Capture the cell that displays the provided text and extract its (X, Y) central coordinate. 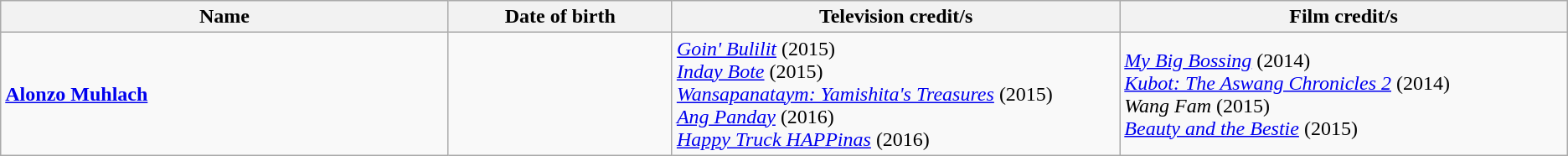
My Big Bossing (2014)Kubot: The Aswang Chronicles 2 (2014)Wang Fam (2015)Beauty and the Bestie (2015) (1344, 94)
Name (224, 17)
Goin' Bulilit (2015)Inday Bote (2015)Wansapanataym: Yamishita's Treasures (2015)Ang Panday (2016) Happy Truck HAPPinas (2016) (895, 94)
Date of birth (560, 17)
Alonzo Muhlach (224, 94)
Television credit/s (895, 17)
Film credit/s (1344, 17)
